Return the [X, Y] coordinate for the center point of the cell that contains the specified text.  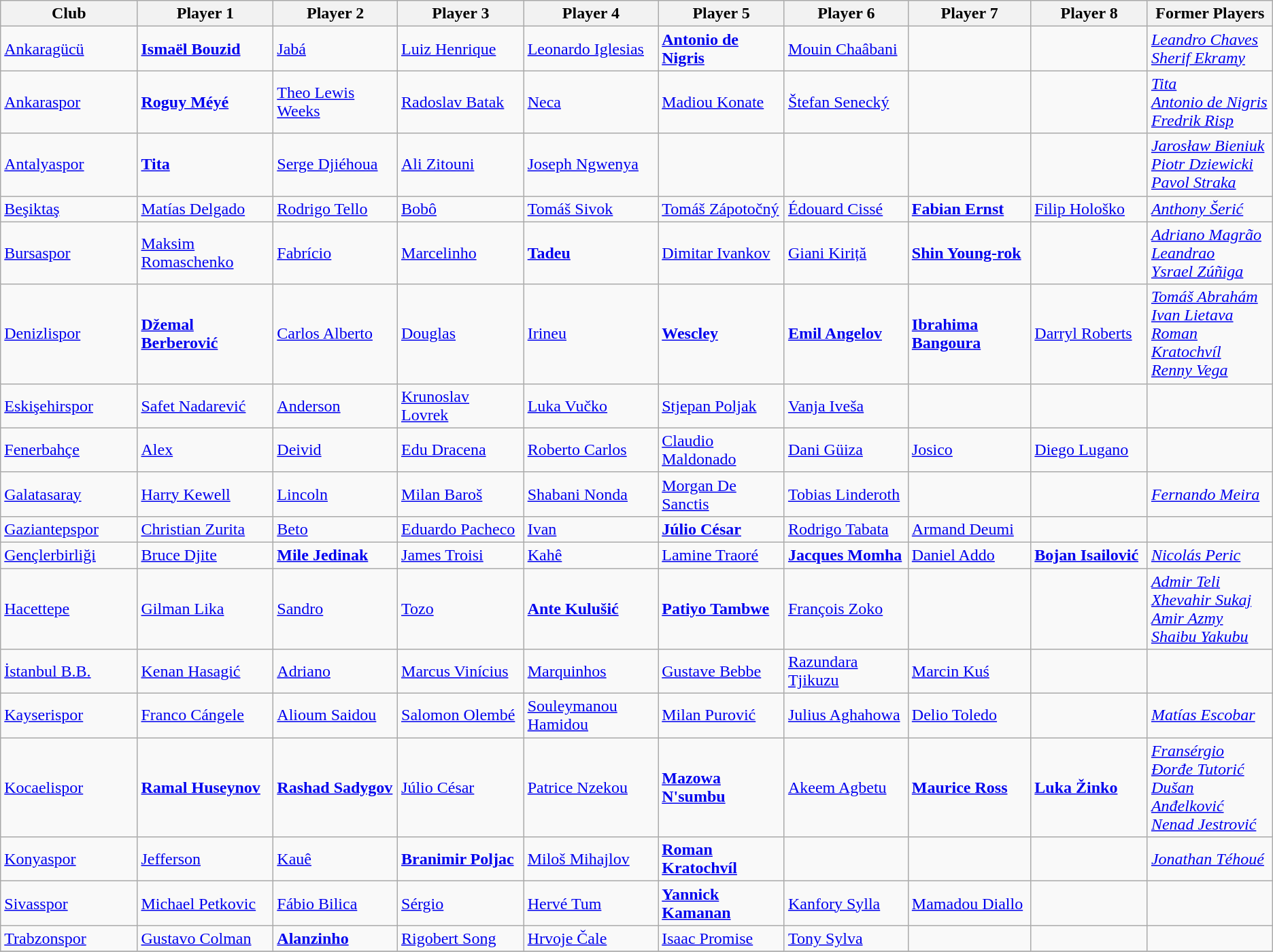
Fenerbahçe [69, 450]
Player 3 [461, 14]
Admir Teli Xhevahir Sukaj Amir Azmy Shaibu Yakubu [1210, 609]
Jacques Momha [846, 555]
Bojan Isailović [1089, 555]
Gilman Lika [205, 609]
Marcin Kuś [969, 672]
Mamadou Diallo [969, 903]
Luka Vučko [591, 405]
Tozo [461, 609]
Dani Güiza [846, 450]
Ramal Huseynov [205, 787]
Kayserispor [69, 715]
Player 2 [336, 14]
Rodrigo Tabata [846, 529]
Jabá [336, 49]
Džemal Berberović [205, 334]
Ante Kulušić [591, 609]
Gençlerbirliği [69, 555]
Irineu [591, 334]
Player 4 [591, 14]
Tita [205, 165]
Souleymanou Hamidou [591, 715]
Maurice Ross [969, 787]
Shabani Nonda [591, 494]
Mile Jedinak [336, 555]
Shin Young-rok [969, 253]
Diego Lugano [1089, 450]
Darryl Roberts [1089, 334]
Dimitar Ivankov [722, 253]
Stjepan Poljak [722, 405]
Patiyo Tambwe [722, 609]
Adriano Magrão Leandrao Ysrael Zúñiga [1210, 253]
Safet Nadarević [205, 405]
Razundara Tjikuzu [846, 672]
Akeem Agbetu [846, 787]
Denizlispor [69, 334]
Harry Kewell [205, 494]
Antonio de Nigris [722, 49]
Fransérgio Đorđe Tutorić Dušan Anđelković Nenad Jestrović [1210, 787]
Fabrício [336, 253]
Radoslav Batak [461, 102]
Salomon Olembé [461, 715]
Daniel Addo [969, 555]
Luiz Henrique [461, 49]
Giani Kiriță [846, 253]
Galatasaray [69, 494]
Fábio Bilica [336, 903]
Maksim Romaschenko [205, 253]
Beto [336, 529]
Vanja Iveša [846, 405]
Bobô [461, 209]
Yannick Kamanan [722, 903]
Alioum Saidou [336, 715]
Miloš Mihajlov [591, 860]
Wescley [722, 334]
Ibrahima Bangoura [969, 334]
Roguy Méyé [205, 102]
Ankaragücü [69, 49]
Carlos Alberto [336, 334]
Eskişehirspor [69, 405]
Edu Dracena [461, 450]
Matías Delgado [205, 209]
Marcelinho [461, 253]
Jarosław Bieniuk Piotr Dziewicki Pavol Straka [1210, 165]
Tomáš Zápotočný [722, 209]
Leandro Chaves Sherif Ekramy [1210, 49]
Madiou Konate [722, 102]
Club [69, 14]
Sandro [336, 609]
Alanzinho [336, 938]
Sérgio [461, 903]
Player 7 [969, 14]
Joseph Ngwenya [591, 165]
Alex [205, 450]
Fernando Meira [1210, 494]
James Troisi [461, 555]
Rashad Sadygov [336, 787]
Gaziantepspor [69, 529]
Beşiktaş [69, 209]
Patrice Nzekou [591, 787]
Fabian Ernst [969, 209]
Morgan De Sanctis [722, 494]
Nicolás Peric [1210, 555]
Tomáš Abrahám Ivan Lietava Roman Kratochvíl Renny Vega [1210, 334]
Tita Antonio de Nigris Fredrik Risp [1210, 102]
Anthony Šerić [1210, 209]
Antalyaspor [69, 165]
Tadeu [591, 253]
Tobias Linderoth [846, 494]
Hrvoje Čale [591, 938]
Luka Žinko [1089, 787]
Anderson [336, 405]
Marcus Vinícius [461, 672]
Kauê [336, 860]
Player 6 [846, 14]
Franco Cángele [205, 715]
Isaac Promise [722, 938]
Josico [969, 450]
Hacettepe [69, 609]
Štefan Senecký [846, 102]
Kenan Hasagić [205, 672]
Christian Zurita [205, 529]
Konyaspor [69, 860]
Jonathan Téhoué [1210, 860]
Deivid [336, 450]
Trabzonspor [69, 938]
Douglas [461, 334]
Ankaraspor [69, 102]
Jefferson [205, 860]
François Zoko [846, 609]
Kahê [591, 555]
Tomáš Sivok [591, 209]
Rodrigo Tello [336, 209]
Mazowa N'sumbu [722, 787]
Sivasspor [69, 903]
Gustave Bebbe [722, 672]
Emil Angelov [846, 334]
Lincoln [336, 494]
Milan Purović [722, 715]
Hervé Tum [591, 903]
Ismaël Bouzid [205, 49]
Tony Sylva [846, 938]
İstanbul B.B. [69, 672]
Gustavo Colman [205, 938]
Marquinhos [591, 672]
Serge Djiéhoua [336, 165]
Roman Kratochvíl [722, 860]
Player 8 [1089, 14]
Branimir Poljac [461, 860]
Armand Deumi [969, 529]
Neca [591, 102]
Rigobert Song [461, 938]
Roberto Carlos [591, 450]
Mouin Chaâbani [846, 49]
Theo Lewis Weeks [336, 102]
Bursaspor [69, 253]
Leonardo Iglesias [591, 49]
Former Players [1210, 14]
Claudio Maldonado [722, 450]
Eduardo Pacheco [461, 529]
Krunoslav Lovrek [461, 405]
Lamine Traoré [722, 555]
Édouard Cissé [846, 209]
Ivan [591, 529]
Ali Zitouni [461, 165]
Michael Petkovic [205, 903]
Delio Toledo [969, 715]
Adriano [336, 672]
Player 5 [722, 14]
Bruce Djite [205, 555]
Matías Escobar [1210, 715]
Kanfory Sylla [846, 903]
Julius Aghahowa [846, 715]
Milan Baroš [461, 494]
Filip Hološko [1089, 209]
Player 1 [205, 14]
Kocaelispor [69, 787]
